For the text-containing cell, return its midpoint in [x, y] coordinate format. 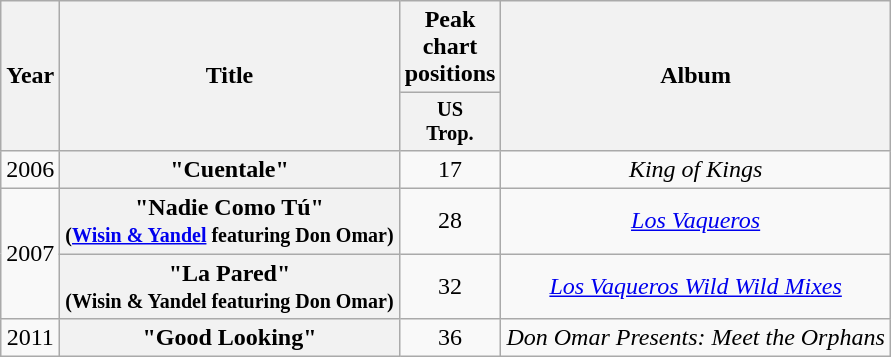
US Trop. [450, 122]
Year [30, 76]
2007 [30, 254]
King of Kings [696, 169]
17 [450, 169]
2011 [30, 338]
"Cuentale" [230, 169]
"Good Looking" [230, 338]
28 [450, 222]
Album [696, 76]
Los Vaqueros Wild Wild Mixes [696, 286]
32 [450, 286]
"Nadie Como Tú" (Wisin & Yandel featuring Don Omar) [230, 222]
Title [230, 76]
Los Vaqueros [696, 222]
36 [450, 338]
"La Pared" (Wisin & Yandel featuring Don Omar) [230, 286]
Don Omar Presents: Meet the Orphans [696, 338]
Peak chart positions [450, 47]
2006 [30, 169]
